Provide the (x, y) coordinate of the cell's center where the given text is located.  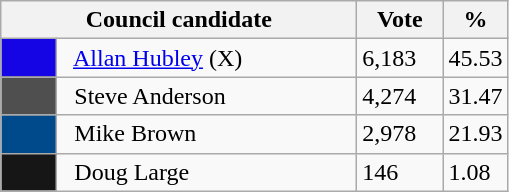
Doug Large (207, 172)
4,274 (400, 96)
Steve Anderson (207, 96)
Allan Hubley (X) (207, 58)
146 (400, 172)
31.47 (476, 96)
21.93 (476, 134)
1.08 (476, 172)
45.53 (476, 58)
Vote (400, 20)
6,183 (400, 58)
2,978 (400, 134)
Council candidate (179, 20)
Mike Brown (207, 134)
% (476, 20)
